Search for the cell housing the specified text and yield its (X, Y) center coordinate. 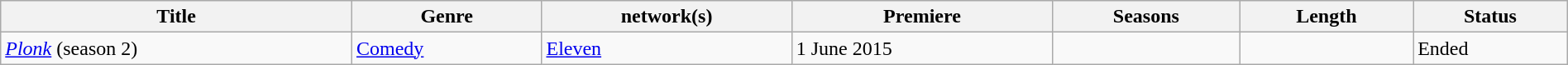
Comedy (447, 48)
Title (177, 17)
Eleven (667, 48)
Premiere (922, 17)
Status (1490, 17)
network(s) (667, 17)
1 June 2015 (922, 48)
Genre (447, 17)
Plonk (season 2) (177, 48)
Ended (1490, 48)
Seasons (1146, 17)
Length (1327, 17)
